Determine the [x, y] coordinate at the center of the cell enclosing the given text.  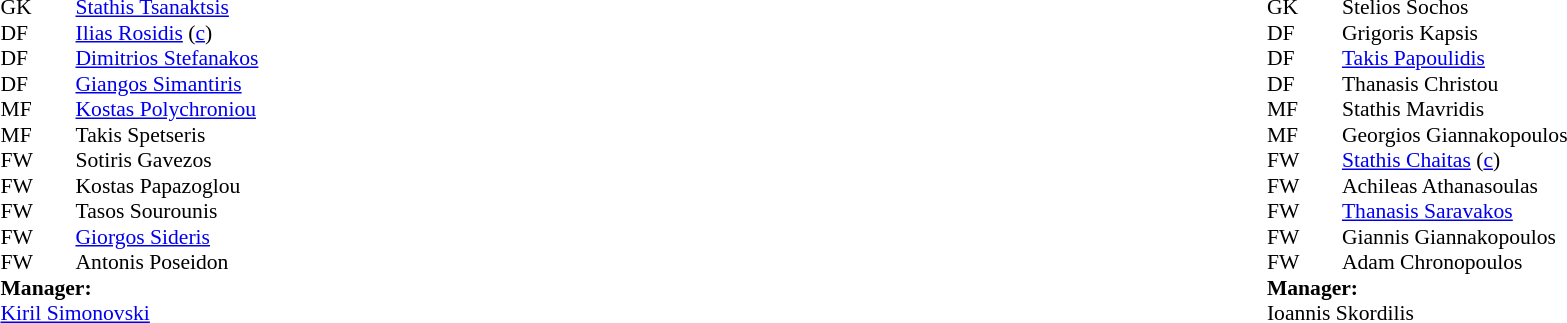
Manager: [129, 288]
Dimitrios Stefanakos [168, 59]
Antonis Poseidon [168, 263]
Ilias Rosidis (c) [168, 33]
Sotiris Gavezos [168, 161]
Kostas Polychroniou [168, 109]
Kostas Papazoglou [168, 186]
Giorgos Sideris [168, 237]
Takis Spetseris [168, 135]
Tasos Sourounis [168, 211]
Giangos Simantiris [168, 84]
